Output the [X, Y] coordinate of the center of the cell containing the given text.  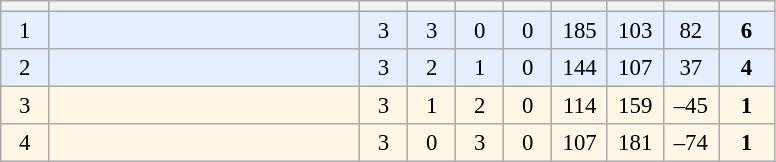
181 [635, 143]
114 [580, 106]
82 [691, 31]
–74 [691, 143]
185 [580, 31]
–45 [691, 106]
6 [747, 31]
37 [691, 68]
103 [635, 31]
144 [580, 68]
159 [635, 106]
